From the cell containing the given text, extract its center point as (x, y) coordinate. 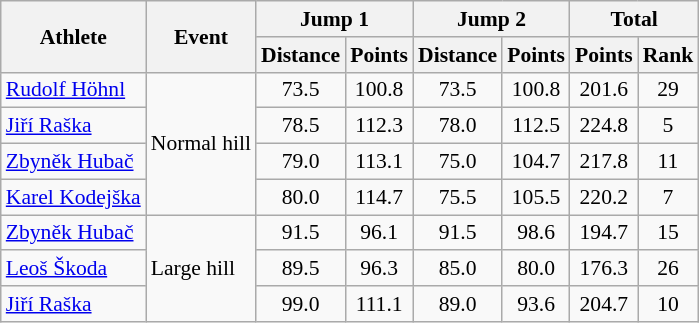
204.7 (604, 304)
104.7 (536, 162)
Total (634, 19)
75.0 (458, 162)
11 (668, 162)
7 (668, 197)
99.0 (300, 304)
Rudolf Höhnl (74, 90)
Karel Kodejška (74, 197)
220.2 (604, 197)
Jump 2 (492, 19)
85.0 (458, 269)
79.0 (300, 162)
10 (668, 304)
201.6 (604, 90)
98.6 (536, 233)
Leoš Škoda (74, 269)
224.8 (604, 126)
96.1 (379, 233)
217.8 (604, 162)
194.7 (604, 233)
Large hill (201, 268)
15 (668, 233)
5 (668, 126)
Rank (668, 55)
96.3 (379, 269)
89.5 (300, 269)
93.6 (536, 304)
114.7 (379, 197)
Athlete (74, 36)
112.5 (536, 126)
113.1 (379, 162)
111.1 (379, 304)
78.5 (300, 126)
Event (201, 36)
29 (668, 90)
176.3 (604, 269)
75.5 (458, 197)
112.3 (379, 126)
105.5 (536, 197)
Normal hill (201, 143)
89.0 (458, 304)
26 (668, 269)
78.0 (458, 126)
Jump 1 (334, 19)
